Return the [X, Y] coordinate for the center point of the cell that contains the specified text.  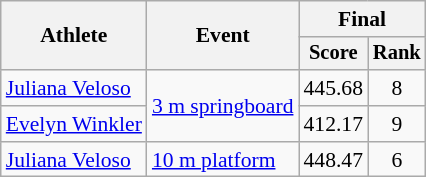
9 [397, 124]
445.68 [332, 88]
8 [397, 88]
412.17 [332, 124]
Athlete [74, 36]
Event [223, 36]
Evelyn Winkler [74, 124]
3 m springboard [223, 106]
Final [362, 19]
Score [332, 54]
Rank [397, 54]
Juliana Veloso [74, 88]
